Extract the (X, Y) coordinate from the center of the cell holding the provided text.  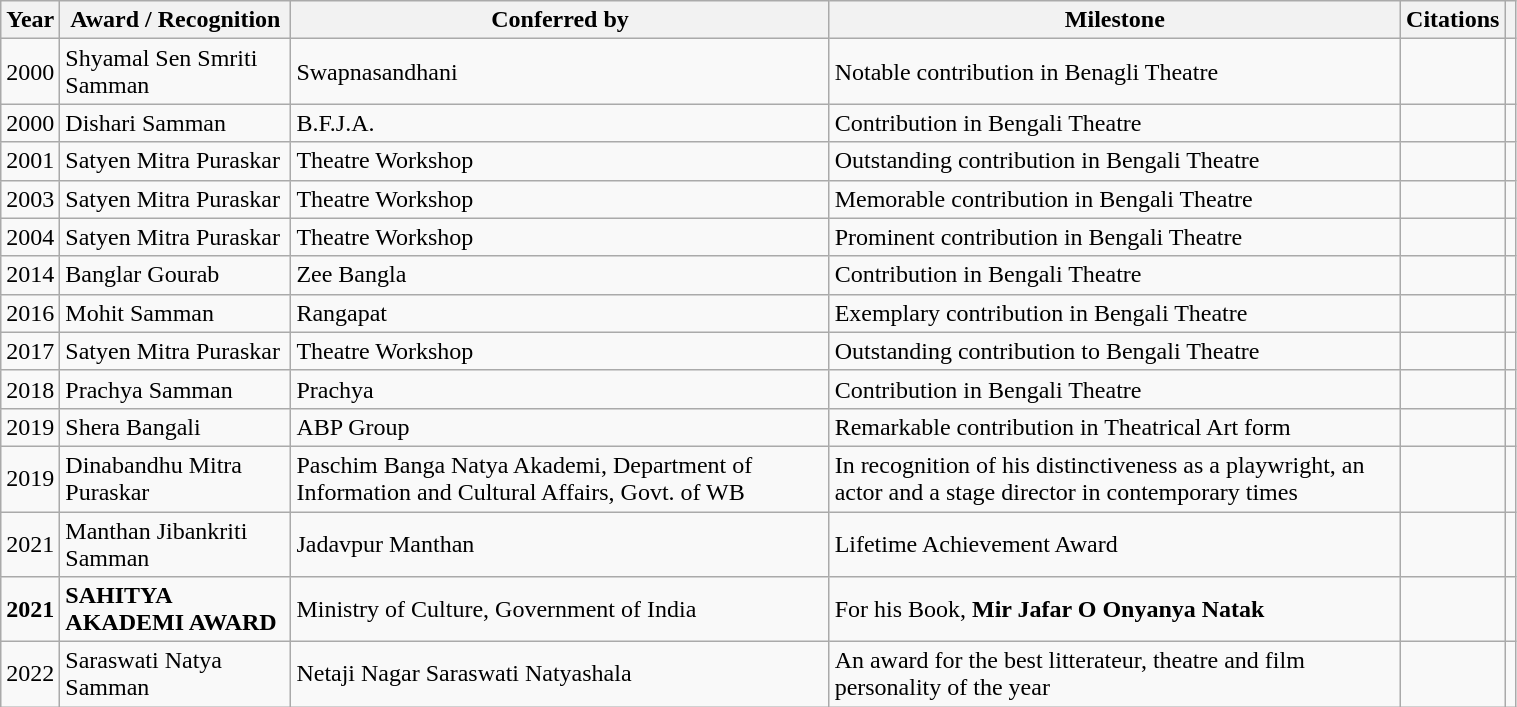
Rangapat (560, 313)
Prominent contribution in Bengali Theatre (1114, 237)
Dishari Samman (176, 123)
Prachya (560, 389)
Zee Bangla (560, 275)
Ministry of Culture, Government of India (560, 610)
Remarkable contribution in Theatrical Art form (1114, 427)
2004 (30, 237)
Citations (1453, 20)
Memorable contribution in Bengali Theatre (1114, 199)
Lifetime Achievement Award (1114, 544)
2017 (30, 351)
Exemplary contribution in Bengali Theatre (1114, 313)
Saraswati Natya Samman (176, 674)
Banglar Gourab (176, 275)
Outstanding contribution in Bengali Theatre (1114, 161)
2018 (30, 389)
2003 (30, 199)
Jadavpur Manthan (560, 544)
Netaji Nagar Saraswati Natyashala (560, 674)
Dinabandhu Mitra Puraskar (176, 478)
2016 (30, 313)
B.F.J.A. (560, 123)
Conferred by (560, 20)
Paschim Banga Natya Akademi, Department of Information and Cultural Affairs, Govt. of WB (560, 478)
2014 (30, 275)
Milestone (1114, 20)
Year (30, 20)
Shyamal Sen Smriti Samman (176, 72)
Mohit Samman (176, 313)
SAHITYA AKADEMI AWARD (176, 610)
ABP Group (560, 427)
An award for the best litterateur, theatre and film personality of the year (1114, 674)
2022 (30, 674)
Manthan Jibankriti Samman (176, 544)
Swapnasandhani (560, 72)
Notable contribution in Benagli Theatre (1114, 72)
Outstanding contribution to Bengali Theatre (1114, 351)
Prachya Samman (176, 389)
In recognition of his distinctiveness as a playwright, an actor and a stage director in contemporary times (1114, 478)
Shera Bangali (176, 427)
2001 (30, 161)
For his Book, Mir Jafar O Onyanya Natak (1114, 610)
Award / Recognition (176, 20)
